Capture the cell that displays the provided text and extract its (X, Y) central coordinate. 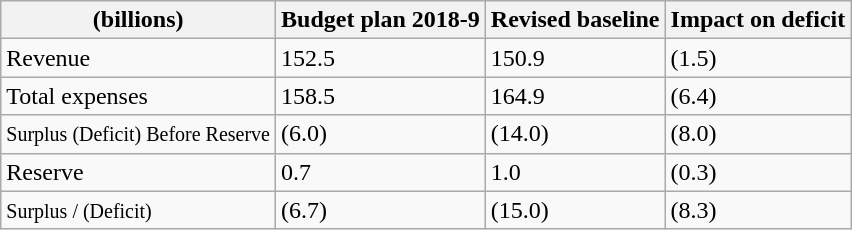
Reserve (138, 172)
164.9 (575, 96)
(1.5) (758, 58)
(8.0) (758, 134)
Revised baseline (575, 20)
(15.0) (575, 210)
(6.7) (381, 210)
(6.0) (381, 134)
(8.3) (758, 210)
Impact on deficit (758, 20)
0.7 (381, 172)
Surplus (Deficit) Before Reserve (138, 134)
158.5 (381, 96)
152.5 (381, 58)
(14.0) (575, 134)
Revenue (138, 58)
(billions) (138, 20)
(6.4) (758, 96)
Total expenses (138, 96)
1.0 (575, 172)
Budget plan 2018-9 (381, 20)
Surplus / (Deficit) (138, 210)
(0.3) (758, 172)
150.9 (575, 58)
